Pinpoint the cell where the given text exists, returning its [X, Y] midpoint coordinate. 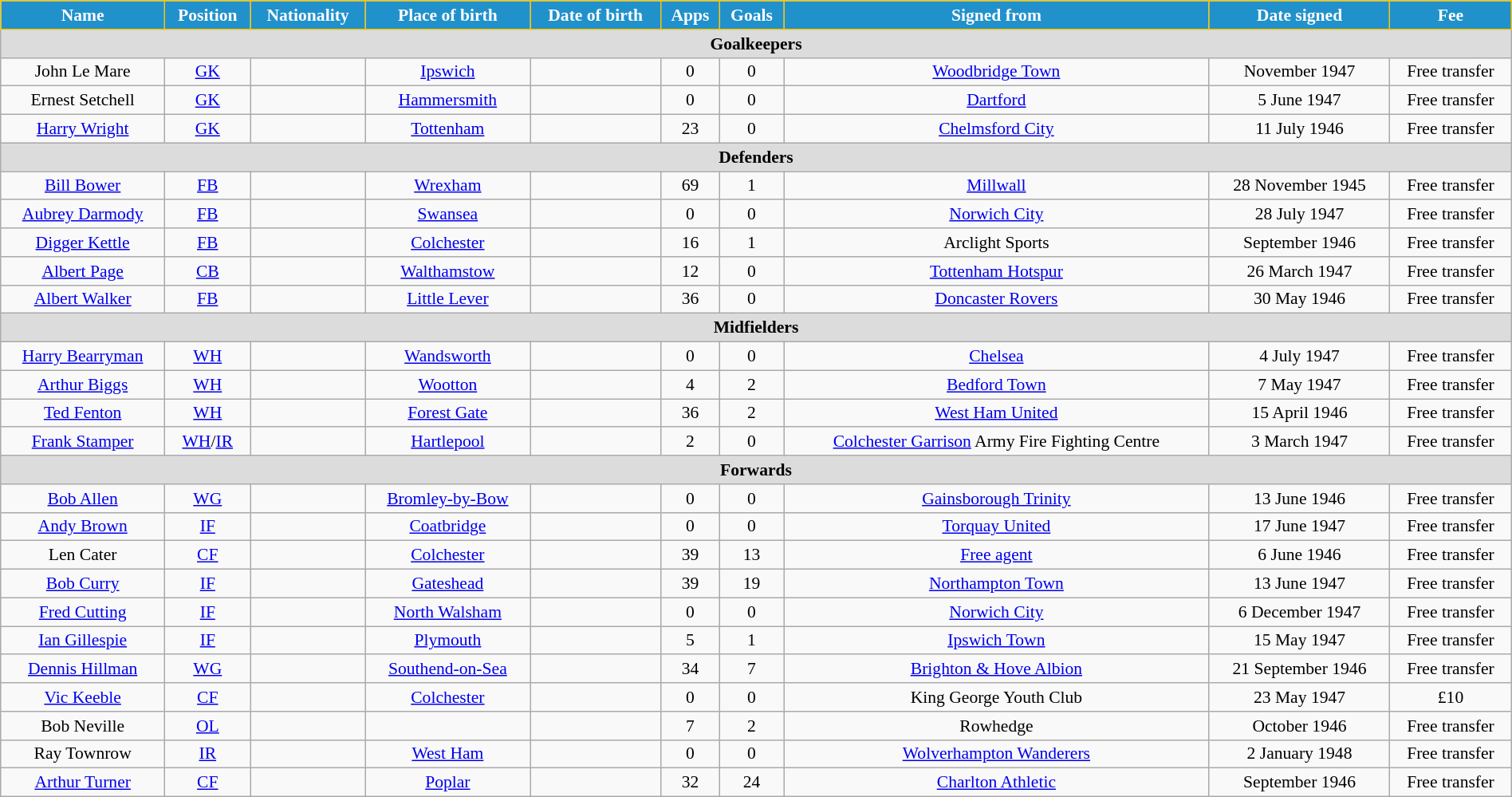
Plymouth [448, 641]
Chelmsford City [996, 129]
Rowhedge [996, 726]
October 1946 [1299, 726]
Bob Neville [83, 726]
Poplar [448, 783]
North Walsham [448, 612]
Signed from [996, 15]
13 [751, 555]
19 [751, 584]
28 November 1945 [1299, 186]
John Le Mare [83, 72]
Defenders [756, 157]
Bob Allen [83, 499]
Free agent [996, 555]
Position [207, 15]
32 [691, 783]
Dartford [996, 101]
21 September 1946 [1299, 669]
26 March 1947 [1299, 271]
Fred Cutting [83, 612]
Doncaster Rovers [996, 299]
Arthur Turner [83, 783]
16 [691, 243]
Gainsborough Trinity [996, 499]
13 June 1946 [1299, 499]
Nationality [308, 15]
November 1947 [1299, 72]
Bedford Town [996, 385]
15 May 1947 [1299, 641]
Aubrey Darmody [83, 215]
Date signed [1299, 15]
Swansea [448, 215]
34 [691, 669]
15 April 1946 [1299, 413]
Date of birth [596, 15]
6 June 1946 [1299, 555]
Albert Walker [83, 299]
23 [691, 129]
69 [691, 186]
3 March 1947 [1299, 442]
Tottenham Hotspur [996, 271]
Ted Fenton [83, 413]
Gateshead [448, 584]
Harry Bearryman [83, 357]
Digger Kettle [83, 243]
Midfielders [756, 328]
Andy Brown [83, 527]
OL [207, 726]
Charlton Athletic [996, 783]
5 [691, 641]
West Ham [448, 754]
13 June 1947 [1299, 584]
11 July 1946 [1299, 129]
Colchester Garrison Army Fire Fighting Centre [996, 442]
Ray Townrow [83, 754]
IR [207, 754]
Len Cater [83, 555]
17 June 1947 [1299, 527]
Forwards [756, 470]
Little Lever [448, 299]
Millwall [996, 186]
Ian Gillespie [83, 641]
5 June 1947 [1299, 101]
Bill Bower [83, 186]
CB [207, 271]
Ipswich [448, 72]
Hammersmith [448, 101]
Southend-on-Sea [448, 669]
24 [751, 783]
4 [691, 385]
Vic Keeble [83, 697]
West Ham United [996, 413]
Wrexham [448, 186]
Chelsea [996, 357]
Wootton [448, 385]
Bob Curry [83, 584]
7 May 1947 [1299, 385]
Apps [691, 15]
Bromley-by-Bow [448, 499]
Goalkeepers [756, 44]
6 December 1947 [1299, 612]
Northampton Town [996, 584]
WH/IR [207, 442]
Arthur Biggs [83, 385]
Harry Wright [83, 129]
4 July 1947 [1299, 357]
Goals [751, 15]
Arclight Sports [996, 243]
Albert Page [83, 271]
Name [83, 15]
30 May 1946 [1299, 299]
Brighton & Hove Albion [996, 669]
Torquay United [996, 527]
Frank Stamper [83, 442]
23 May 1947 [1299, 697]
Wolverhampton Wanderers [996, 754]
Dennis Hillman [83, 669]
Hartlepool [448, 442]
2 January 1948 [1299, 754]
Ipswich Town [996, 641]
12 [691, 271]
£10 [1451, 697]
Forest Gate [448, 413]
Fee [1451, 15]
Ernest Setchell [83, 101]
Place of birth [448, 15]
Woodbridge Town [996, 72]
28 July 1947 [1299, 215]
Coatbridge [448, 527]
Tottenham [448, 129]
Wandsworth [448, 357]
Walthamstow [448, 271]
King George Youth Club [996, 697]
